Extract the (X, Y) coordinate from the center of the cell holding the provided text.  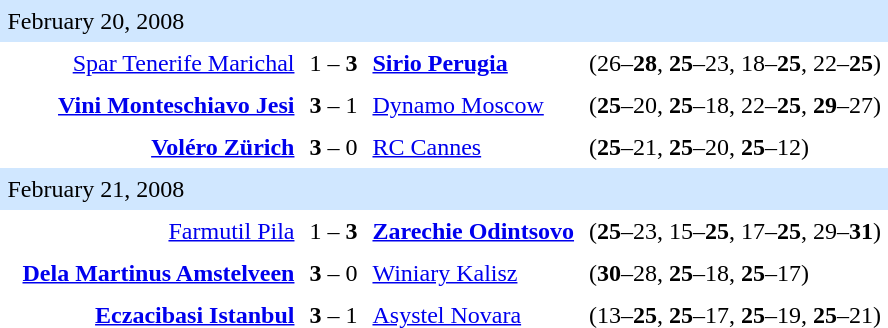
Spar Tenerife Marichal (158, 63)
Vini Monteschiavo Jesi (158, 105)
3 – 1 (334, 105)
February 20, 2008 (291, 21)
February 21, 2008 (291, 189)
Dynamo Moscow (474, 105)
Sirio Perugia (474, 63)
Dela Martinus Amstelveen (158, 273)
RC Cannes (474, 147)
Voléro Zürich (158, 147)
Winiary Kalisz (474, 273)
Zarechie Odintsovo (474, 231)
Farmutil Pila (158, 231)
